Output the [x, y] coordinate of the center of the cell containing the given text.  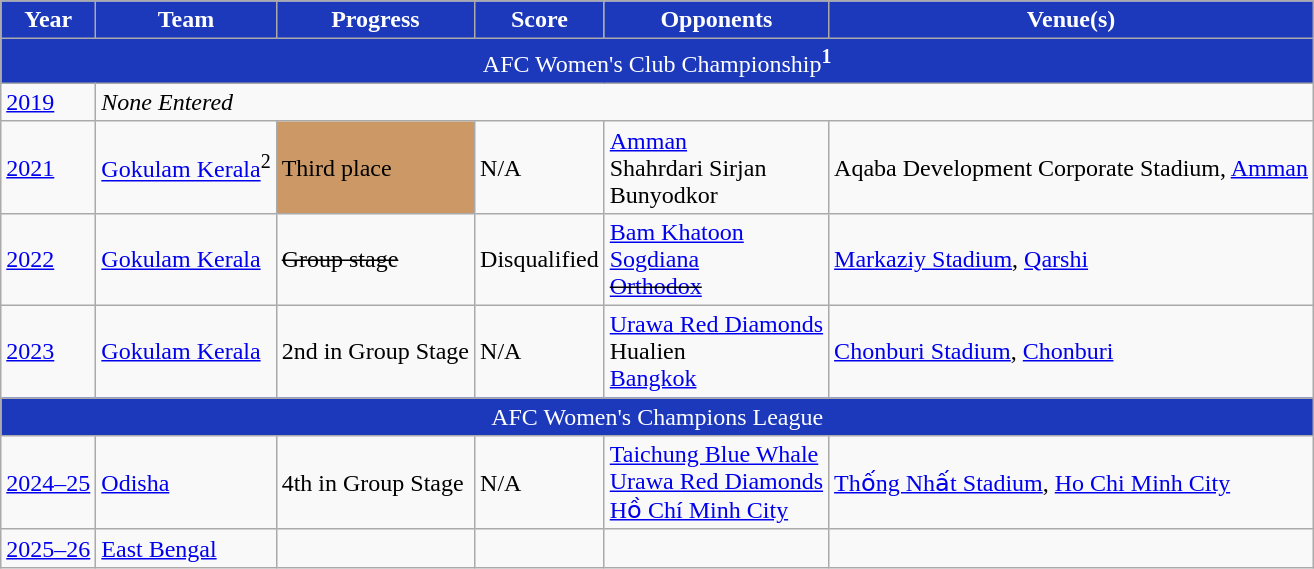
2nd in Group Stage [375, 352]
Gokulam Kerala2 [186, 167]
Opponents [716, 20]
Team [186, 20]
Third place [375, 167]
Markaziy Stadium, Qarshi [1072, 259]
2019 [48, 102]
AFC Women's Champions League [658, 417]
Year [48, 20]
2022 [48, 259]
Score [540, 20]
2023 [48, 352]
East Bengal [186, 548]
2024–25 [48, 483]
Thống Nhất Stadium, Ho Chi Minh City [1072, 483]
AFC Women's Club Championship1 [658, 62]
Disqualified [540, 259]
Progress [375, 20]
None Entered [705, 102]
Urawa Red DiamondsHualien Bangkok [716, 352]
Bam Khatoon Sogdiana Orthodox [716, 259]
Chonburi Stadium, Chonburi [1072, 352]
2025–26 [48, 548]
Odisha [186, 483]
Taichung Blue Whale Urawa Red Diamonds Hồ Chí Minh City [716, 483]
Group stage [375, 259]
4th in Group Stage [375, 483]
Venue(s) [1072, 20]
2021 [48, 167]
Aqaba Development Corporate Stadium, Amman [1072, 167]
Amman Shahrdari Sirjan Bunyodkor [716, 167]
